Identify which cell holds the provided text, then report its (X, Y) central coordinate. 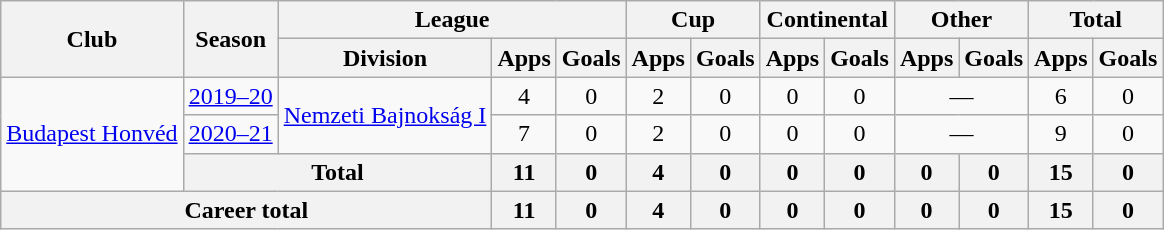
Career total (246, 210)
Budapest Honvéd (92, 134)
Nemzeti Bajnokság I (385, 115)
7 (524, 134)
Division (385, 58)
Season (230, 39)
Continental (827, 20)
2020–21 (230, 134)
6 (1061, 96)
2019–20 (230, 96)
League (452, 20)
9 (1061, 134)
Other (961, 20)
Cup (693, 20)
Club (92, 39)
